For the text-containing cell, return its midpoint in [X, Y] coordinate format. 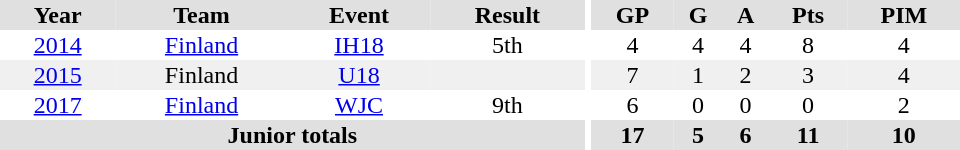
3 [808, 75]
Result [507, 15]
2017 [58, 105]
WJC [359, 105]
2014 [58, 45]
1 [698, 75]
5 [698, 135]
5th [507, 45]
17 [632, 135]
G [698, 15]
Pts [808, 15]
Year [58, 15]
2015 [58, 75]
Event [359, 15]
GP [632, 15]
11 [808, 135]
PIM [904, 15]
8 [808, 45]
IH18 [359, 45]
9th [507, 105]
A [746, 15]
Team [202, 15]
U18 [359, 75]
10 [904, 135]
7 [632, 75]
Junior totals [292, 135]
